Locate the cell with the specified text and output its [X, Y] center coordinate. 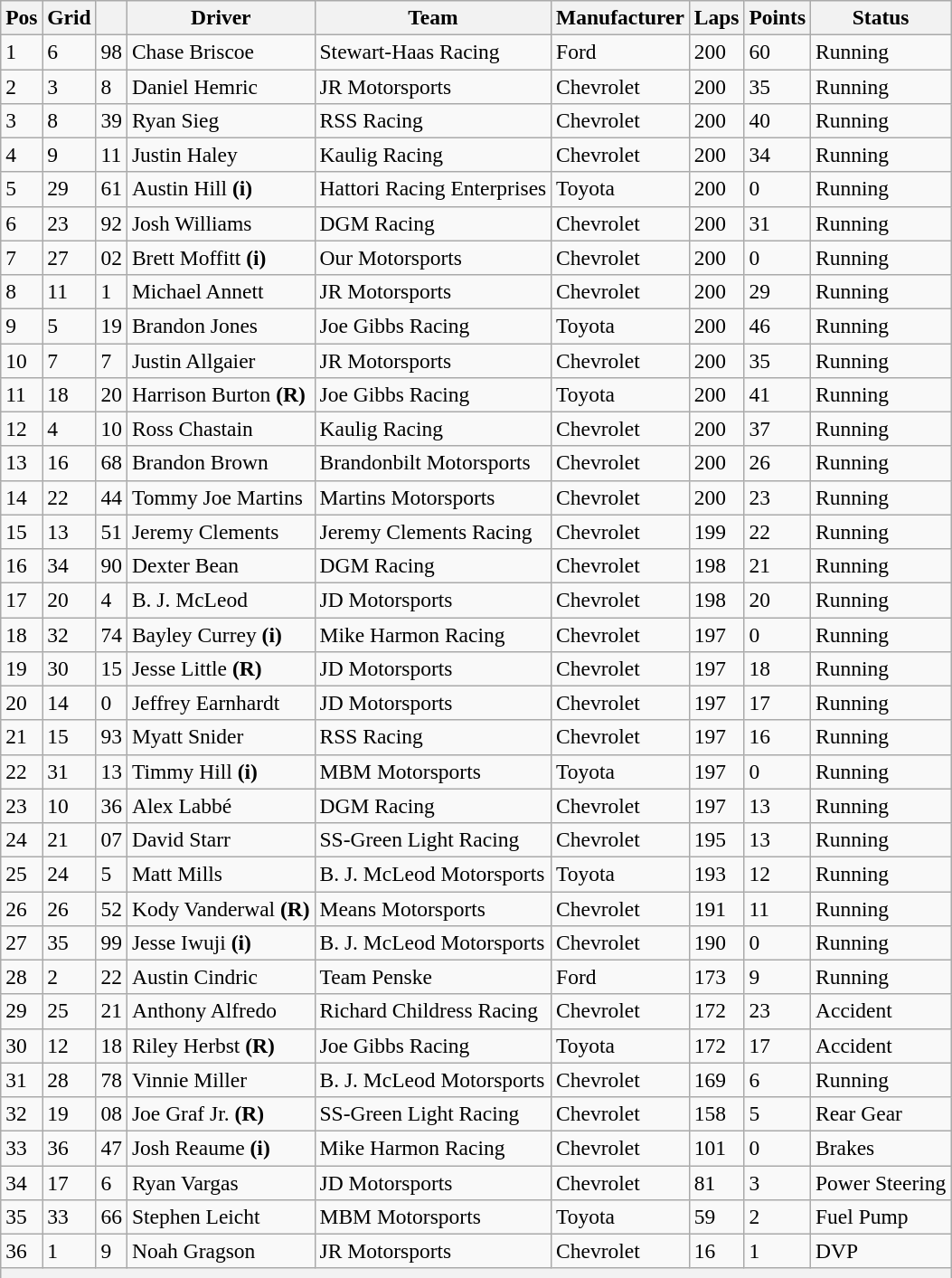
Brett Moffitt (i) [221, 258]
07 [111, 839]
B. J. McLeod [221, 600]
Noah Gragson [221, 1251]
90 [111, 565]
Ryan Vargas [221, 1182]
47 [111, 1148]
Grid [69, 17]
52 [111, 908]
Alex Labbé [221, 806]
51 [111, 532]
Points [778, 17]
190 [716, 942]
Daniel Hemric [221, 86]
Harrison Burton (R) [221, 394]
Team Penske [433, 977]
Austin Cindric [221, 977]
60 [778, 52]
193 [716, 874]
98 [111, 52]
Ross Chastain [221, 429]
Means Motorsports [433, 908]
Team [433, 17]
173 [716, 977]
195 [716, 839]
37 [778, 429]
41 [778, 394]
78 [111, 1080]
Myatt Snider [221, 737]
Tommy Joe Martins [221, 497]
Kody Vanderwal (R) [221, 908]
DVP [881, 1251]
Vinnie Miller [221, 1080]
Laps [716, 17]
61 [111, 189]
Hattori Racing Enterprises [433, 189]
Jesse Iwuji (i) [221, 942]
Joe Graf Jr. (R) [221, 1113]
68 [111, 463]
81 [716, 1182]
Brandon Brown [221, 463]
74 [111, 634]
158 [716, 1113]
169 [716, 1080]
44 [111, 497]
Dexter Bean [221, 565]
39 [111, 120]
Richard Childress Racing [433, 1011]
Driver [221, 17]
Brandonbilt Motorsports [433, 463]
Stewart-Haas Racing [433, 52]
Josh Reaume (i) [221, 1148]
Fuel Pump [881, 1216]
Manufacturer [620, 17]
101 [716, 1148]
66 [111, 1216]
Austin Hill (i) [221, 189]
Jesse Little (R) [221, 668]
Brandon Jones [221, 326]
Anthony Alfredo [221, 1011]
Bayley Currey (i) [221, 634]
08 [111, 1113]
92 [111, 223]
Justin Haley [221, 155]
Jeremy Clements Racing [433, 532]
Justin Allgaier [221, 360]
Power Steering [881, 1182]
02 [111, 258]
93 [111, 737]
Timmy Hill (i) [221, 772]
Chase Briscoe [221, 52]
Riley Herbst (R) [221, 1046]
99 [111, 942]
191 [716, 908]
40 [778, 120]
59 [716, 1216]
Brakes [881, 1148]
Jeffrey Earnhardt [221, 703]
Michael Annett [221, 291]
Martins Motorsports [433, 497]
Jeremy Clements [221, 532]
Stephen Leicht [221, 1216]
Josh Williams [221, 223]
Matt Mills [221, 874]
David Starr [221, 839]
Status [881, 17]
Our Motorsports [433, 258]
46 [778, 326]
Ryan Sieg [221, 120]
Pos [22, 17]
Rear Gear [881, 1113]
199 [716, 532]
